Identify which cell holds the provided text, then report its (X, Y) central coordinate. 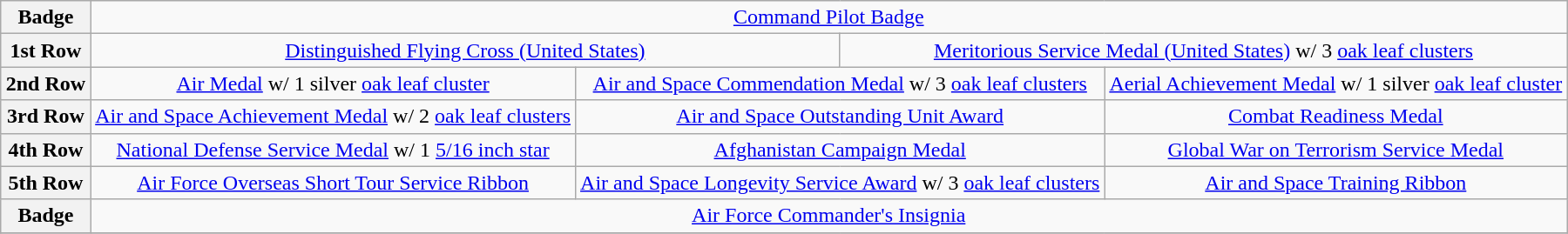
Air and Space Longevity Service Award w/ 3 oak leaf clusters (840, 183)
4th Row (45, 150)
Air and Space Training Ribbon (1336, 183)
Combat Readiness Medal (1336, 117)
Air Medal w/ 1 silver oak leaf cluster (333, 84)
2nd Row (45, 84)
Air and Space Outstanding Unit Award (840, 117)
Afghanistan Campaign Medal (840, 150)
Command Pilot Badge (829, 17)
Aerial Achievement Medal w/ 1 silver oak leaf cluster (1336, 84)
Meritorious Service Medal (United States) w/ 3 oak leaf clusters (1204, 50)
1st Row (45, 50)
Distinguished Flying Cross (United States) (465, 50)
Air and Space Achievement Medal w/ 2 oak leaf clusters (333, 117)
Global War on Terrorism Service Medal (1336, 150)
Air Force Overseas Short Tour Service Ribbon (333, 183)
5th Row (45, 183)
National Defense Service Medal w/ 1 5/16 inch star (333, 150)
Air and Space Commendation Medal w/ 3 oak leaf clusters (840, 84)
3rd Row (45, 117)
Air Force Commander's Insignia (829, 216)
